Output the (X, Y) coordinate of the center of the cell containing the given text.  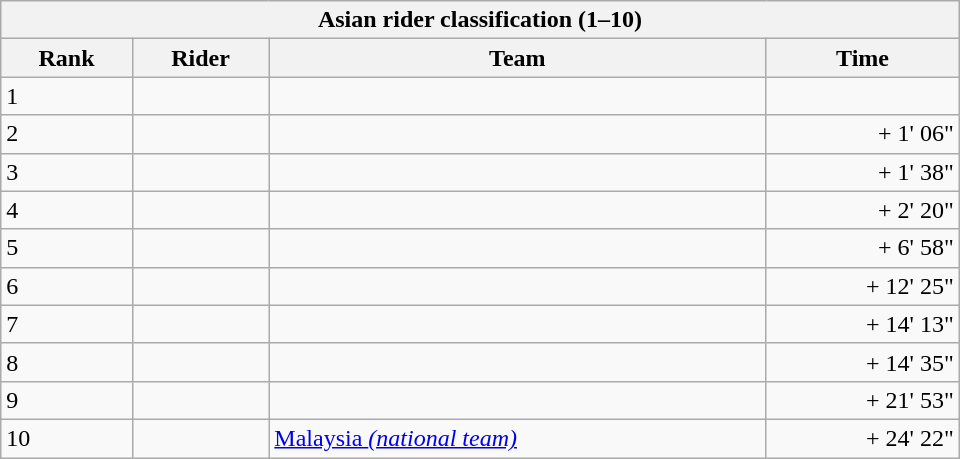
6 (66, 286)
1 (66, 96)
3 (66, 172)
+ 24' 22" (862, 438)
9 (66, 400)
Rank (66, 58)
10 (66, 438)
4 (66, 210)
+ 1' 06" (862, 134)
+ 14' 35" (862, 362)
7 (66, 324)
Asian rider classification (1–10) (480, 20)
+ 21' 53" (862, 400)
5 (66, 248)
Rider (200, 58)
Team (518, 58)
+ 2' 20" (862, 210)
+ 6' 58" (862, 248)
+ 14' 13" (862, 324)
Malaysia (national team) (518, 438)
8 (66, 362)
+ 12' 25" (862, 286)
Time (862, 58)
+ 1' 38" (862, 172)
2 (66, 134)
